Output the [X, Y] coordinate of the center of the cell containing the given text.  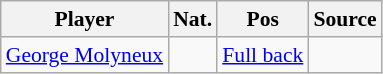
Nat. [192, 19]
Full back [262, 55]
Player [84, 19]
George Molyneux [84, 55]
Source [344, 19]
Pos [262, 19]
